Provide the (X, Y) coordinate of the cell's center where the given text is located.  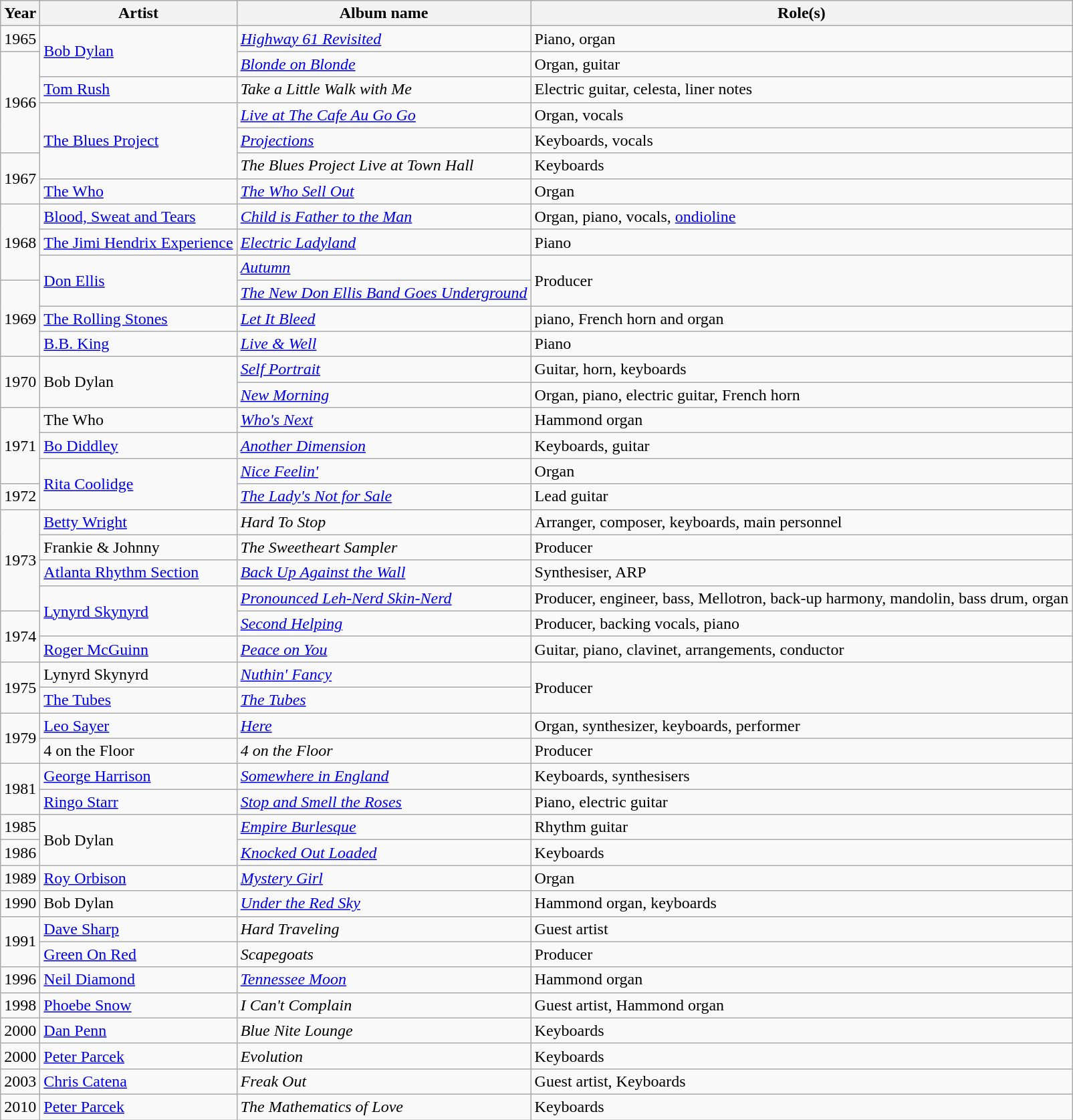
Year (20, 13)
Organ, piano, vocals, ondioline (802, 217)
Tennessee Moon (384, 980)
Phoebe Snow (138, 1005)
Roy Orbison (138, 878)
Arranger, composer, keyboards, main personnel (802, 522)
Artist (138, 13)
Keyboards, guitar (802, 446)
Organ, synthesizer, keyboards, performer (802, 725)
1966 (20, 102)
George Harrison (138, 777)
Nice Feelin' (384, 471)
Betty Wright (138, 522)
Guest artist, Hammond organ (802, 1005)
1991 (20, 942)
Keyboards, vocals (802, 140)
B.B. King (138, 344)
Album name (384, 13)
Second Helping (384, 623)
Mystery Girl (384, 878)
Keyboards, synthesisers (802, 777)
Piano, electric guitar (802, 802)
1989 (20, 878)
The New Don Ellis Band Goes Underground (384, 293)
Organ, vocals (802, 115)
1986 (20, 853)
1975 (20, 687)
1971 (20, 446)
Chris Catena (138, 1081)
Organ, guitar (802, 64)
Guitar, piano, clavinet, arrangements, conductor (802, 649)
Let It Bleed (384, 319)
Autumn (384, 267)
Roger McGuinn (138, 649)
The Lady's Not for Sale (384, 497)
I Can't Complain (384, 1005)
Evolution (384, 1056)
Atlanta Rhythm Section (138, 573)
Hammond organ, keyboards (802, 903)
2010 (20, 1107)
Frankie & Johnny (138, 547)
Producer, engineer, bass, Mellotron, back-up harmony, mandolin, bass drum, organ (802, 598)
Lead guitar (802, 497)
Take a Little Walk with Me (384, 90)
Dave Sharp (138, 929)
Piano, organ (802, 39)
Here (384, 725)
Projections (384, 140)
Blonde on Blonde (384, 64)
Don Ellis (138, 280)
Ringo Starr (138, 802)
Hard Traveling (384, 929)
Tom Rush (138, 90)
The Blues Project Live at Town Hall (384, 166)
1990 (20, 903)
The Rolling Stones (138, 319)
Neil Diamond (138, 980)
1985 (20, 827)
The Mathematics of Love (384, 1107)
1996 (20, 980)
Blue Nite Lounge (384, 1030)
Dan Penn (138, 1030)
1974 (20, 636)
The Sweetheart Sampler (384, 547)
The Who Sell Out (384, 191)
1970 (20, 382)
New Morning (384, 395)
Rita Coolidge (138, 484)
Who's Next (384, 420)
Electric guitar, celesta, liner notes (802, 90)
1972 (20, 497)
The Jimi Hendrix Experience (138, 242)
1981 (20, 789)
Somewhere in England (384, 777)
Nuthin' Fancy (384, 674)
Leo Sayer (138, 725)
2003 (20, 1081)
Another Dimension (384, 446)
Role(s) (802, 13)
Blood, Sweat and Tears (138, 217)
1973 (20, 560)
Electric Ladyland (384, 242)
Child is Father to the Man (384, 217)
Green On Red (138, 954)
Under the Red Sky (384, 903)
1967 (20, 178)
Knocked Out Loaded (384, 853)
1968 (20, 242)
1969 (20, 318)
Rhythm guitar (802, 827)
Stop and Smell the Roses (384, 802)
Bo Diddley (138, 446)
Freak Out (384, 1081)
Guest artist, Keyboards (802, 1081)
Live at The Cafe Au Go Go (384, 115)
The Blues Project (138, 140)
Guest artist (802, 929)
Synthesiser, ARP (802, 573)
Back Up Against the Wall (384, 573)
piano, French horn and organ (802, 319)
Peace on You (384, 649)
1998 (20, 1005)
Live & Well (384, 344)
Pronounced Leh-Nerd Skin-Nerd (384, 598)
Scapegoats (384, 954)
Highway 61 Revisited (384, 39)
Empire Burlesque (384, 827)
1979 (20, 738)
Hard To Stop (384, 522)
Self Portrait (384, 370)
Guitar, horn, keyboards (802, 370)
Producer, backing vocals, piano (802, 623)
Organ, piano, electric guitar, French horn (802, 395)
1965 (20, 39)
